Determine the [x, y] coordinate at the center of the cell enclosing the given text.  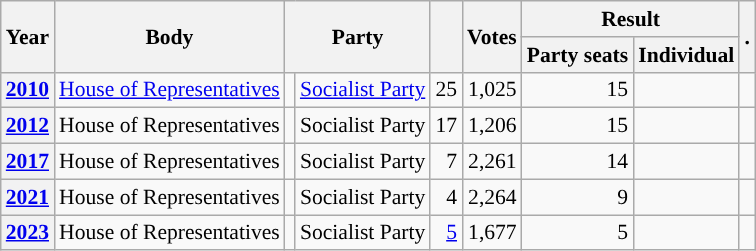
Year [28, 36]
1,677 [492, 233]
2,261 [492, 162]
25 [446, 90]
2010 [28, 90]
2,264 [492, 197]
4 [446, 197]
2017 [28, 162]
Votes [492, 36]
7 [446, 162]
. [747, 36]
2012 [28, 126]
Party seats [578, 55]
17 [446, 126]
Result [631, 19]
1,025 [492, 90]
Individual [686, 55]
Party [358, 36]
2021 [28, 197]
1,206 [492, 126]
Body [170, 36]
9 [578, 197]
14 [578, 162]
2023 [28, 233]
